For the text-containing cell, return its midpoint in (X, Y) coordinate format. 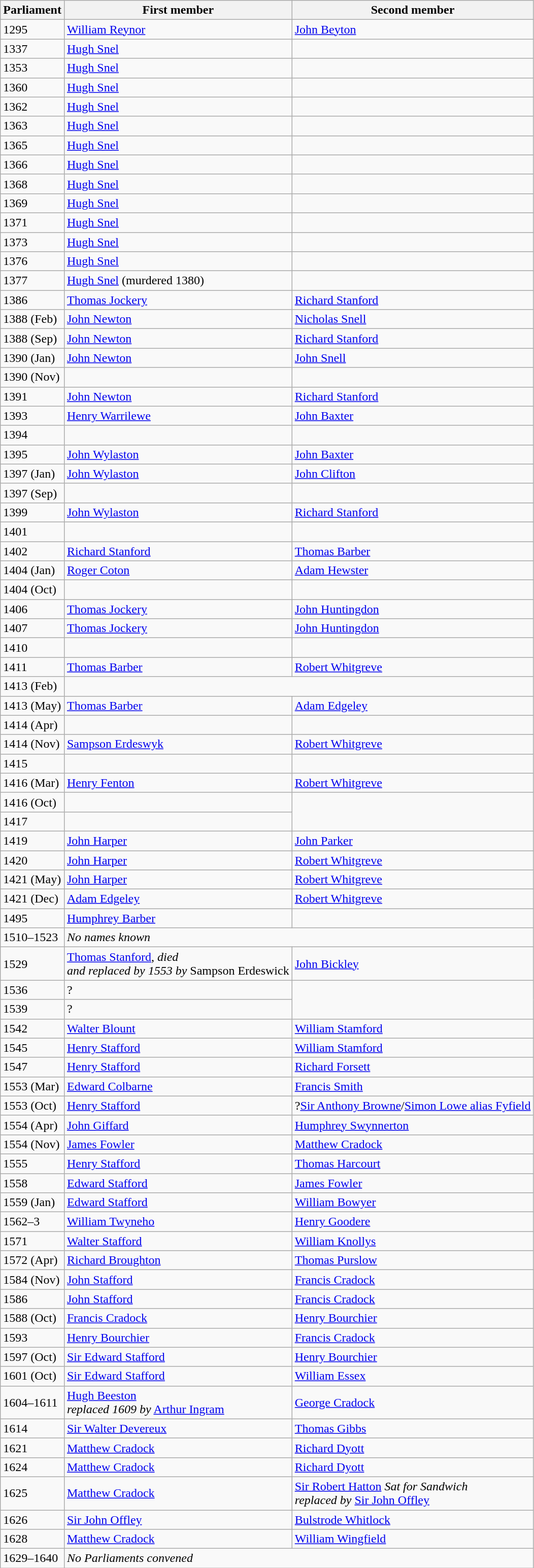
William Bowyer (413, 1203)
Bulstrode Whitlock (413, 1519)
Henry Fenton (178, 783)
1373 (32, 242)
Sir John Offley (178, 1519)
George Cradock (413, 1402)
William Knollys (413, 1241)
William Essex (413, 1376)
1539 (32, 1009)
1495 (32, 918)
1386 (32, 300)
Thomas Purslow (413, 1260)
1401 (32, 531)
1510–1523 (32, 938)
1391 (32, 396)
John Clifton (413, 474)
1295 (32, 29)
John Beyton (413, 29)
1376 (32, 261)
1414 (Nov) (32, 744)
1371 (32, 222)
1388 (Feb) (32, 319)
1368 (32, 184)
Hugh Beeston replaced 1609 by Arthur Ingram (178, 1402)
Sir Walter Devereux (178, 1428)
Sir Robert Hatton Sat for Sandwich replaced by Sir John Offley (413, 1493)
William Wingfield (413, 1539)
John Parker (413, 841)
William Reynor (178, 29)
1628 (32, 1539)
1588 (Oct) (32, 1318)
1365 (32, 145)
1411 (32, 667)
1407 (32, 628)
John Giffard (178, 1125)
1421 (Dec) (32, 899)
No names known (298, 938)
Henry Warrilewe (178, 416)
1366 (32, 164)
First member (178, 10)
1625 (32, 1493)
Thomas Gibbs (413, 1428)
1572 (Apr) (32, 1260)
1420 (32, 860)
Second member (413, 10)
1410 (32, 648)
Henry Goodere (413, 1222)
1597 (Oct) (32, 1357)
1369 (32, 203)
1529 (32, 963)
?Sir Anthony Browne/Simon Lowe alias Fyfield (413, 1106)
Edward Colbarne (178, 1086)
1542 (32, 1028)
1621 (32, 1448)
1377 (32, 281)
Adam Hewster (413, 571)
1554 (Apr) (32, 1125)
1353 (32, 68)
1593 (32, 1338)
1390 (Jan) (32, 358)
Humphrey Swynnerton (413, 1125)
1394 (32, 435)
1559 (Jan) (32, 1203)
1601 (Oct) (32, 1376)
Thomas Stanford, died and replaced by 1553 by Sampson Erdeswick (178, 963)
1629–1640 (32, 1558)
William Twyneho (178, 1222)
No Parliaments convened (298, 1558)
1571 (32, 1241)
1545 (32, 1048)
1362 (32, 107)
1399 (32, 512)
Walter Blount (178, 1028)
1393 (32, 416)
Sampson Erdeswyk (178, 744)
Humphrey Barber (178, 918)
1553 (Oct) (32, 1106)
1586 (32, 1299)
1562–3 (32, 1222)
1584 (Nov) (32, 1280)
1415 (32, 763)
1363 (32, 126)
1604–1611 (32, 1402)
1404 (Jan) (32, 571)
1624 (32, 1467)
Hugh Snel (murdered 1380) (178, 281)
1414 (Apr) (32, 725)
John Bickley (413, 963)
1553 (Mar) (32, 1086)
1416 (Oct) (32, 802)
Richard Forsett (413, 1067)
1558 (32, 1183)
1419 (32, 841)
1390 (Nov) (32, 377)
1416 (Mar) (32, 783)
1395 (32, 454)
1397 (Sep) (32, 493)
1413 (Feb) (32, 686)
1536 (32, 990)
1614 (32, 1428)
John Snell (413, 358)
Francis Smith (413, 1086)
1404 (Oct) (32, 590)
Richard Broughton (178, 1260)
1402 (32, 551)
Nicholas Snell (413, 319)
1626 (32, 1519)
1360 (32, 87)
1547 (32, 1067)
Walter Stafford (178, 1241)
1413 (May) (32, 706)
1406 (32, 609)
1421 (May) (32, 880)
1417 (32, 821)
1397 (Jan) (32, 474)
1555 (32, 1163)
1554 (Nov) (32, 1144)
Thomas Harcourt (413, 1163)
1337 (32, 49)
Roger Coton (178, 571)
Parliament (32, 10)
1388 (Sep) (32, 339)
